For the text-containing cell, return its midpoint in (x, y) coordinate format. 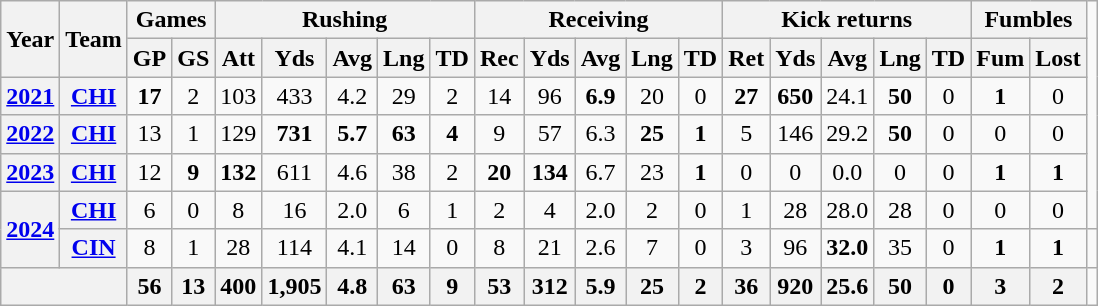
Att (238, 58)
29.2 (848, 134)
27 (746, 96)
0.0 (848, 172)
Fum (1000, 58)
400 (238, 286)
23 (652, 172)
312 (550, 286)
5.7 (352, 134)
433 (294, 96)
5 (746, 134)
28.0 (848, 210)
2023 (30, 172)
Rec (499, 58)
920 (796, 286)
38 (404, 172)
Year (30, 39)
132 (238, 172)
2.6 (600, 248)
6.7 (600, 172)
Fumbles (1028, 20)
2021 (30, 96)
Team (94, 39)
2022 (30, 134)
103 (238, 96)
32.0 (848, 248)
129 (238, 134)
6.3 (600, 134)
16 (294, 210)
650 (796, 96)
56 (149, 286)
611 (294, 172)
Games (170, 20)
4.1 (352, 248)
731 (294, 134)
GS (194, 58)
Ret (746, 58)
146 (796, 134)
1,905 (294, 286)
Receiving (598, 20)
5.9 (600, 286)
36 (746, 286)
Kick returns (847, 20)
29 (404, 96)
114 (294, 248)
25.6 (848, 286)
7 (652, 248)
Lost (1058, 58)
GP (149, 58)
2024 (30, 229)
134 (550, 172)
53 (499, 286)
57 (550, 134)
21 (550, 248)
17 (149, 96)
4.6 (352, 172)
4.8 (352, 286)
24.1 (848, 96)
6.9 (600, 96)
35 (900, 248)
4.2 (352, 96)
Rushing (345, 20)
12 (149, 172)
CIN (94, 248)
